Return (X, Y) of the center of cell containing provided text 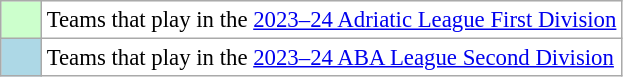
Teams that play in the 2023–24 Adriatic League First Division (331, 20)
Teams that play in the 2023–24 ABA League Second Division (331, 58)
